Determine the (X, Y) coordinate at the center of the cell enclosing the given text.  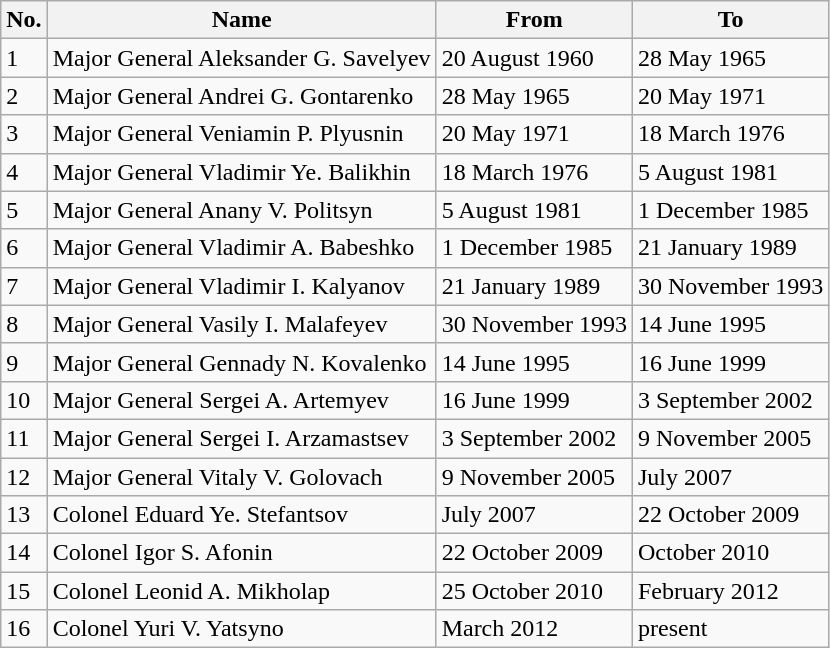
5 (24, 210)
8 (24, 324)
11 (24, 438)
Major General Anany V. Politsyn (242, 210)
1 (24, 58)
Major General Vladimir A. Babeshko (242, 248)
Colonel Igor S. Afonin (242, 553)
To (730, 20)
Major General Veniamin P. Plyusnin (242, 134)
12 (24, 477)
Major General Andrei G. Gontarenko (242, 96)
Major General Gennady N. Kovalenko (242, 362)
2 (24, 96)
Major General Vasily I. Malafeyev (242, 324)
From (534, 20)
Major General Sergei A. Artemyev (242, 400)
Name (242, 20)
No. (24, 20)
March 2012 (534, 629)
15 (24, 591)
7 (24, 286)
present (730, 629)
25 October 2010 (534, 591)
Major General Vitaly V. Golovach (242, 477)
February 2012 (730, 591)
Major General Sergei I. Arzamastsev (242, 438)
Major General Aleksander G. Savelyev (242, 58)
Colonel Leonid A. Mikholap (242, 591)
13 (24, 515)
14 (24, 553)
10 (24, 400)
Major General Vladimir Ye. Balikhin (242, 172)
3 (24, 134)
4 (24, 172)
6 (24, 248)
October 2010 (730, 553)
9 (24, 362)
Colonel Yuri V. Yatsyno (242, 629)
20 August 1960 (534, 58)
16 (24, 629)
Major General Vladimir I. Kalyanov (242, 286)
Colonel Eduard Ye. Stefantsov (242, 515)
